Search for the cell housing the specified text and yield its [X, Y] center coordinate. 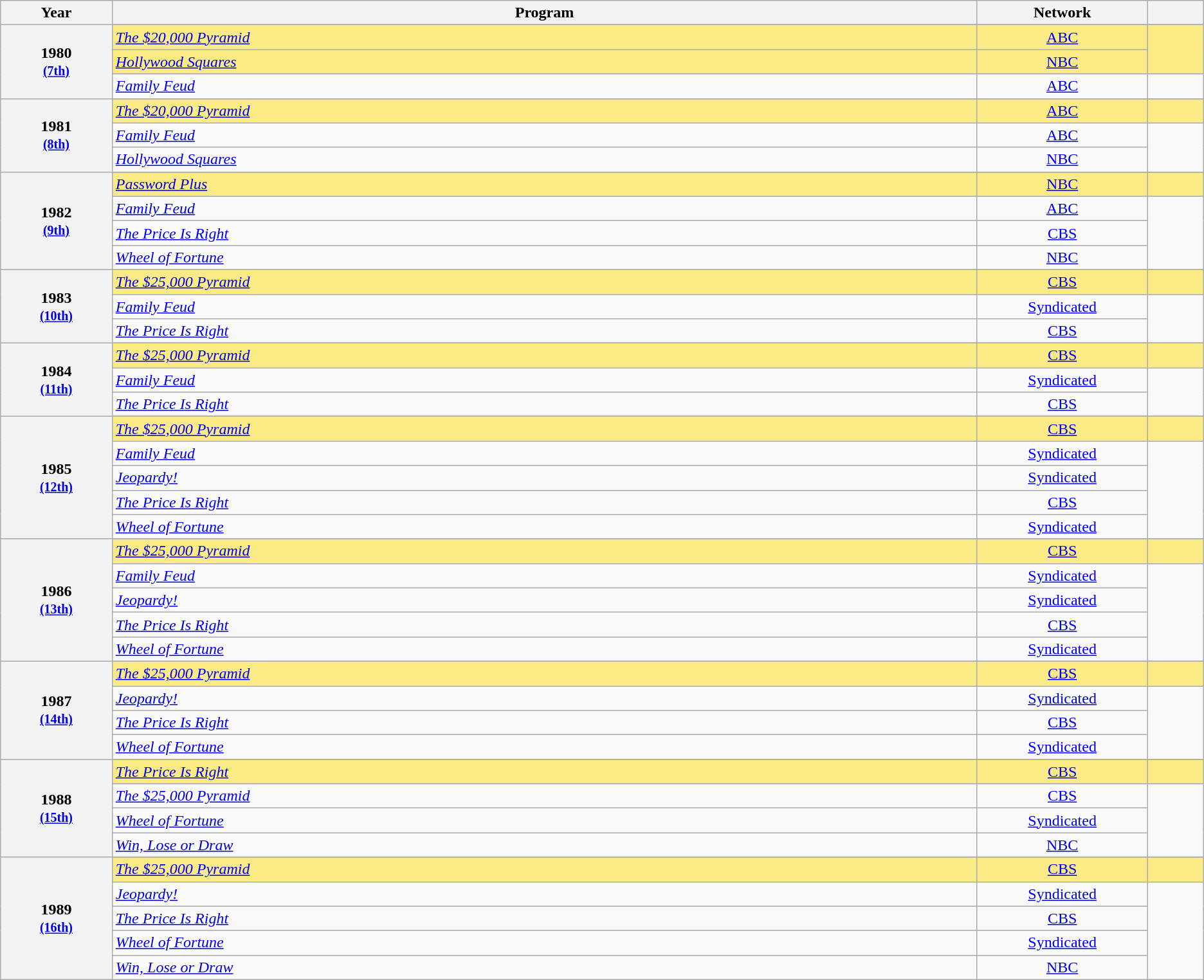
Program [544, 13]
1984 (11th) [57, 380]
1989 (16th) [57, 918]
1981 (8th) [57, 135]
Password Plus [544, 184]
1985 (12th) [57, 478]
1980 (7th) [57, 62]
1982 (9th) [57, 221]
1987 (14th) [57, 710]
1983 (10th) [57, 306]
Network [1063, 13]
Year [57, 13]
1986 (13th) [57, 600]
1988 (15th) [57, 808]
